Pinpoint the cell where the given text exists, returning its [x, y] midpoint coordinate. 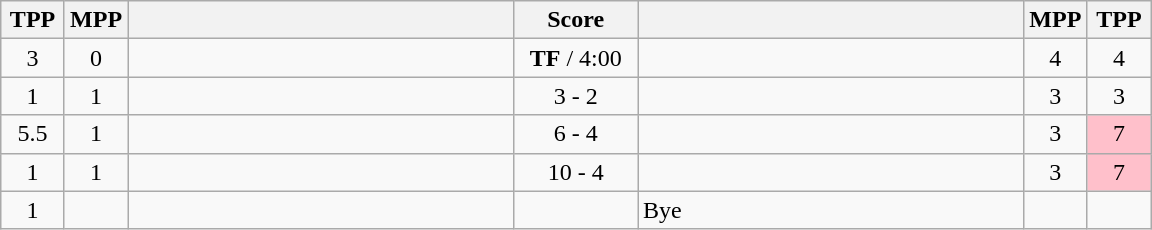
TF / 4:00 [576, 58]
5.5 [33, 134]
10 - 4 [576, 172]
Score [576, 20]
0 [96, 58]
Bye [831, 210]
6 - 4 [576, 134]
3 - 2 [576, 96]
